Detect which cell encompasses the target text, then output its [X, Y] center coordinate. 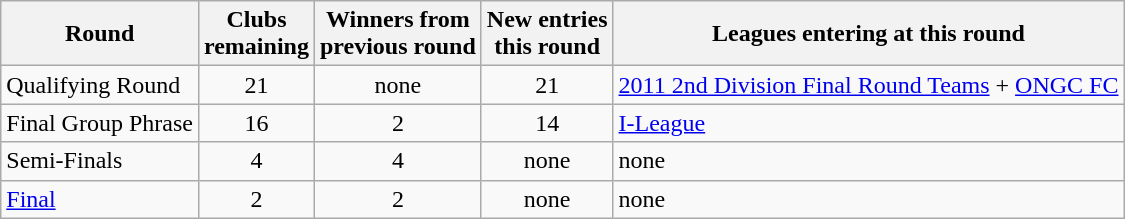
16 [256, 123]
Winners fromprevious round [398, 34]
Final [100, 199]
14 [547, 123]
Clubsremaining [256, 34]
I-League [868, 123]
Qualifying Round [100, 85]
Final Group Phrase [100, 123]
2011 2nd Division Final Round Teams + ONGC FC [868, 85]
New entriesthis round [547, 34]
Semi-Finals [100, 161]
Leagues entering at this round [868, 34]
Round [100, 34]
